For the text-containing cell, return its midpoint in [x, y] coordinate format. 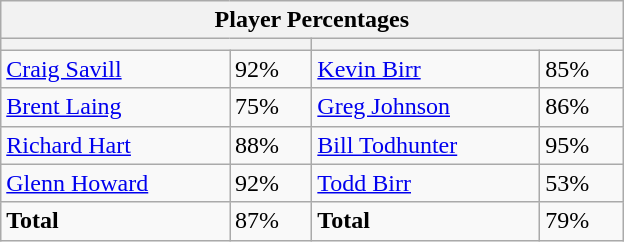
86% [582, 107]
Greg Johnson [426, 107]
Glenn Howard [116, 183]
75% [271, 107]
Player Percentages [312, 20]
53% [582, 183]
Kevin Birr [426, 69]
88% [271, 145]
Todd Birr [426, 183]
87% [271, 221]
Brent Laing [116, 107]
Craig Savill [116, 69]
Richard Hart [116, 145]
85% [582, 69]
Bill Todhunter [426, 145]
79% [582, 221]
95% [582, 145]
